Locate the cell with the specified text and output its (X, Y) center coordinate. 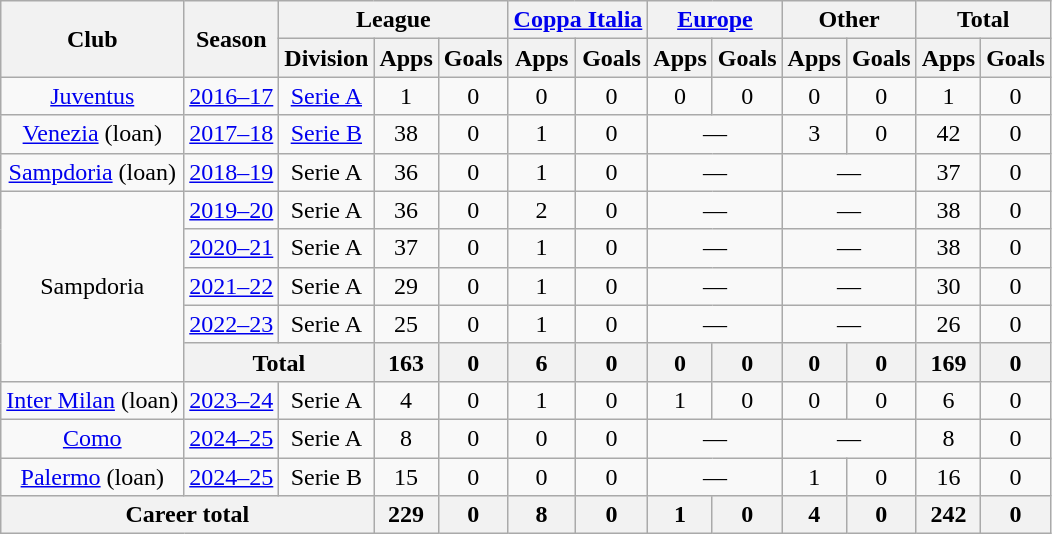
2023–24 (232, 400)
29 (406, 286)
Division (326, 58)
2022–23 (232, 324)
3 (814, 134)
242 (948, 515)
2020–21 (232, 248)
2 (542, 210)
Coppa Italia (578, 20)
26 (948, 324)
229 (406, 515)
Sampdoria (92, 286)
2018–19 (232, 172)
League (394, 20)
2021–22 (232, 286)
Inter Milan (loan) (92, 400)
42 (948, 134)
2017–18 (232, 134)
163 (406, 362)
2016–17 (232, 96)
Como (92, 438)
25 (406, 324)
Palermo (loan) (92, 477)
Juventus (92, 96)
Sampdoria (loan) (92, 172)
30 (948, 286)
Season (232, 39)
15 (406, 477)
Other (849, 20)
Club (92, 39)
Venezia (loan) (92, 134)
Career total (188, 515)
169 (948, 362)
Europe (715, 20)
2019–20 (232, 210)
16 (948, 477)
